Identify which cell holds the provided text, then report its [x, y] central coordinate. 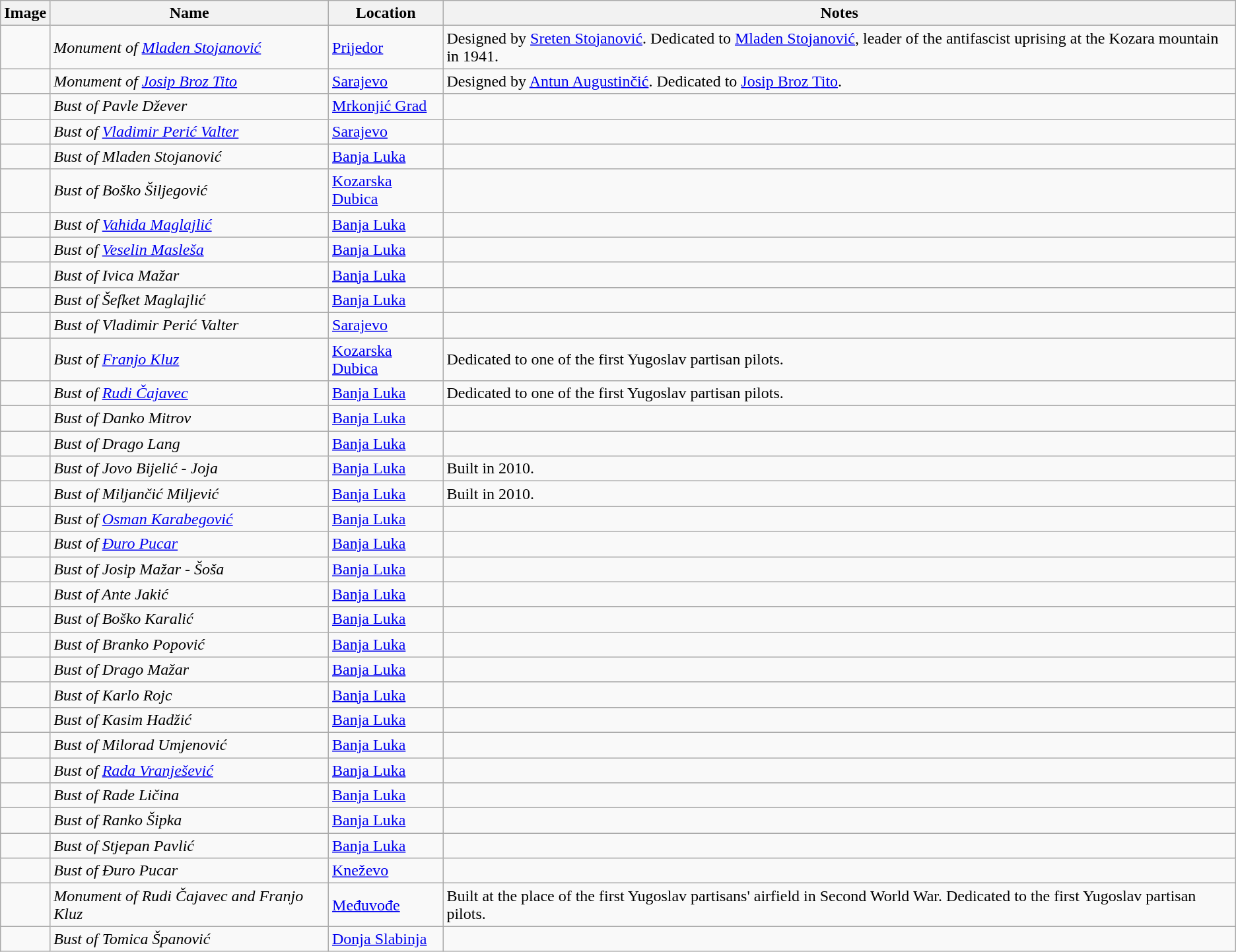
Bust of Karlo Rojc [189, 695]
Bust of Boško Karalić [189, 619]
Donja Slabinja [386, 939]
Bust of Rudi Čajavec [189, 393]
Bust of Mladen Stojanović [189, 156]
Bust of Pavle Džever [189, 106]
Mrkonjić Grad [386, 106]
Built at the place of the first Yugoslav partisans' airfield in Second World War. Dedicated to the first Yugoslav partisan pilots. [839, 904]
Bust of Stjepan Pavlić [189, 846]
Designed by Antun Augustinčić. Dedicated to Josip Broz Tito. [839, 81]
Notes [839, 13]
Monument of Josip Broz Tito [189, 81]
Bust of Drago Mažar [189, 669]
Name [189, 13]
Bust of Ivica Mažar [189, 275]
Bust of Kasim Hadžić [189, 720]
Bust of Tomica Španović [189, 939]
Bust of Veselin Masleša [189, 250]
Monument of Rudi Čajavec and Franjo Kluz [189, 904]
Bust of Miljančić Miljević [189, 494]
Designed by Sreten Stojanović. Dedicated to Mladen Stojanović, leader of the antifascist uprising at the Kozara mountain in 1941. [839, 48]
Location [386, 13]
Bust of Drago Lang [189, 444]
Bust of Osman Karabegović [189, 519]
Bust of Franjo Kluz [189, 359]
Bust of Milorad Umjenović [189, 745]
Image [25, 13]
Monument of Mladen Stojanović [189, 48]
Bust of Ranko Šipka [189, 821]
Međuvođe [386, 904]
Bust of Josip Mažar - Šoša [189, 569]
Bust of Ante Jakić [189, 594]
Bust of Danko Mitrov [189, 419]
Bust of Rade Ličina [189, 796]
Bust of Vahida Maglajlić [189, 224]
Bust of Rada Vranješević [189, 770]
Kneževo [386, 871]
Prijedor [386, 48]
Bust of Boško Šiljegović [189, 190]
Bust of Jovo Bijelić - Joja [189, 469]
Bust of Branko Popović [189, 644]
Bust of Šefket Maglajlić [189, 300]
